Return the (X, Y) coordinate for the center point of the cell that contains the specified text.  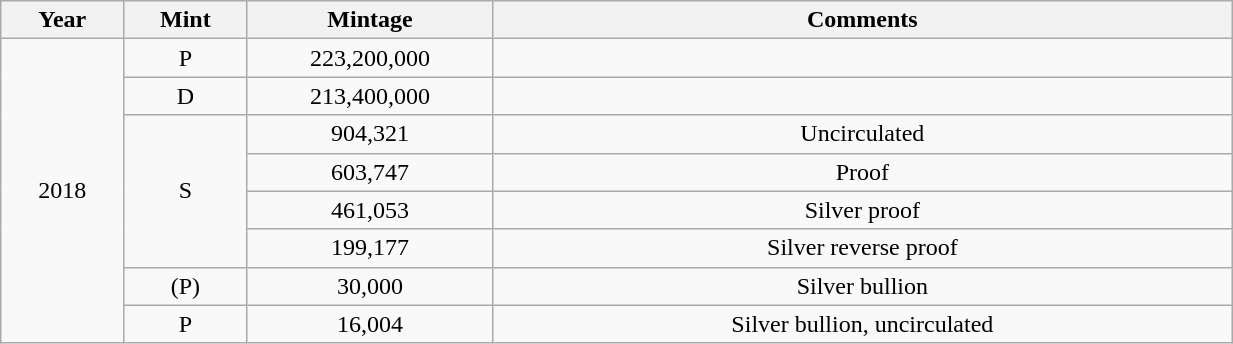
(P) (186, 286)
904,321 (370, 134)
199,177 (370, 248)
S (186, 191)
Uncirculated (862, 134)
461,053 (370, 210)
16,004 (370, 324)
Silver bullion, uncirculated (862, 324)
Mint (186, 20)
D (186, 96)
Silver bullion (862, 286)
Silver reverse proof (862, 248)
30,000 (370, 286)
Silver proof (862, 210)
2018 (62, 191)
Proof (862, 172)
Comments (862, 20)
Year (62, 20)
603,747 (370, 172)
223,200,000 (370, 58)
213,400,000 (370, 96)
Mintage (370, 20)
